Detect which cell encompasses the target text, then output its (x, y) center coordinate. 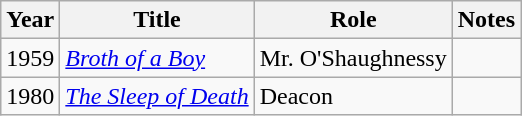
1959 (30, 58)
Year (30, 20)
Deacon (353, 96)
Broth of a Boy (157, 58)
Role (353, 20)
1980 (30, 96)
Mr. O'Shaughnessy (353, 58)
The Sleep of Death (157, 96)
Title (157, 20)
Notes (486, 20)
